Identify which cell holds the provided text, then report its [x, y] central coordinate. 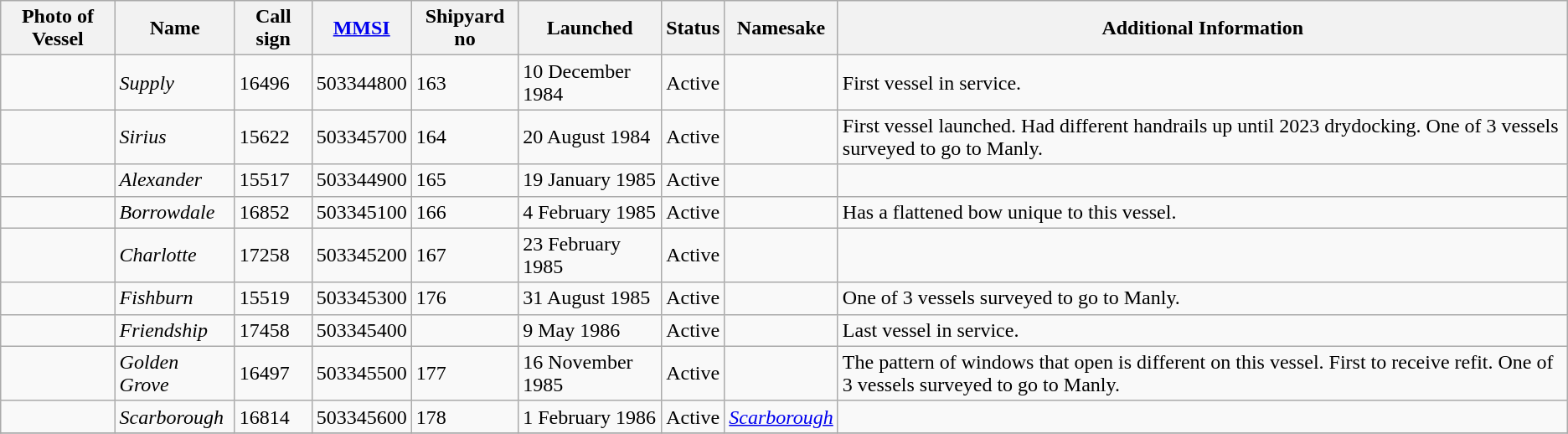
503345400 [362, 330]
163 [464, 82]
Fishburn [174, 298]
15519 [273, 298]
Name [174, 28]
503345100 [362, 212]
503345700 [362, 137]
503344900 [362, 180]
Namesake [781, 28]
15517 [273, 180]
503345600 [362, 416]
10 December 1984 [590, 82]
503345200 [362, 255]
165 [464, 180]
Alexander [174, 180]
Last vessel in service. [1203, 330]
Additional Information [1203, 28]
167 [464, 255]
Golden Grove [174, 374]
19 January 1985 [590, 180]
20 August 1984 [590, 137]
176 [464, 298]
Call sign [273, 28]
Status [694, 28]
23 February 1985 [590, 255]
Friendship [174, 330]
Shipyard no [464, 28]
First vessel in service. [1203, 82]
Borrowdale [174, 212]
Supply [174, 82]
Photo of Vessel [58, 28]
164 [464, 137]
The pattern of windows that open is different on this vessel. First to receive refit. One of 3 vessels surveyed to go to Manly. [1203, 374]
Launched [590, 28]
16496 [273, 82]
9 May 1986 [590, 330]
First vessel launched. Had different handrails up until 2023 drydocking. One of 3 vessels surveyed to go to Manly. [1203, 137]
31 August 1985 [590, 298]
503345500 [362, 374]
16 November 1985 [590, 374]
178 [464, 416]
503344800 [362, 82]
1 February 1986 [590, 416]
503345300 [362, 298]
177 [464, 374]
Sirius [174, 137]
MMSI [362, 28]
16497 [273, 374]
17258 [273, 255]
4 February 1985 [590, 212]
16814 [273, 416]
Charlotte [174, 255]
Has a flattened bow unique to this vessel. [1203, 212]
15622 [273, 137]
17458 [273, 330]
One of 3 vessels surveyed to go to Manly. [1203, 298]
16852 [273, 212]
166 [464, 212]
